Capture the cell that displays the provided text and extract its (x, y) central coordinate. 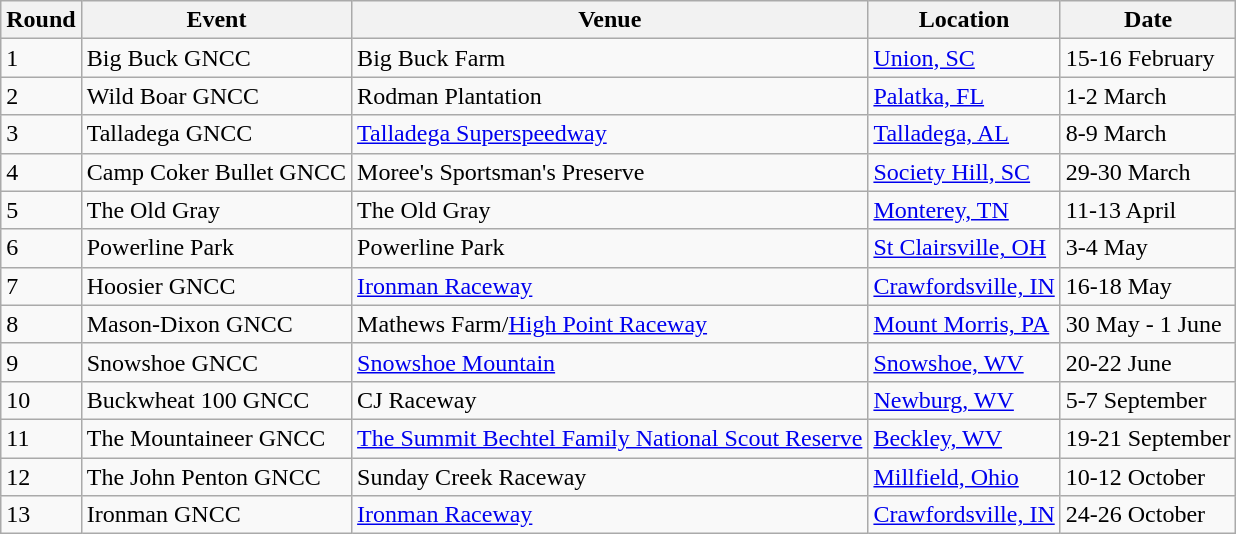
3 (41, 134)
Mount Morris, PA (964, 324)
12 (41, 477)
Beckley, WV (964, 438)
20-22 June (1148, 362)
6 (41, 248)
11-13 April (1148, 210)
Event (216, 20)
Wild Boar GNCC (216, 96)
Date (1148, 20)
19-21 September (1148, 438)
15-16 February (1148, 58)
4 (41, 172)
Snowshoe Mountain (610, 362)
Newburg, WV (964, 400)
Mason-Dixon GNCC (216, 324)
Snowshoe, WV (964, 362)
The Summit Bechtel Family National Scout Reserve (610, 438)
Sunday Creek Raceway (610, 477)
Mathews Farm/High Point Raceway (610, 324)
Camp Coker Bullet GNCC (216, 172)
The John Penton GNCC (216, 477)
Round (41, 20)
13 (41, 515)
Union, SC (964, 58)
Talladega GNCC (216, 134)
10-12 October (1148, 477)
24-26 October (1148, 515)
30 May - 1 June (1148, 324)
Big Buck Farm (610, 58)
Location (964, 20)
29-30 March (1148, 172)
Moree's Sportsman's Preserve (610, 172)
1 (41, 58)
10 (41, 400)
Snowshoe GNCC (216, 362)
8 (41, 324)
Millfield, Ohio (964, 477)
Ironman GNCC (216, 515)
Monterey, TN (964, 210)
CJ Raceway (610, 400)
Society Hill, SC (964, 172)
7 (41, 286)
Big Buck GNCC (216, 58)
Talladega, AL (964, 134)
5-7 September (1148, 400)
Palatka, FL (964, 96)
Talladega Superspeedway (610, 134)
11 (41, 438)
Buckwheat 100 GNCC (216, 400)
2 (41, 96)
Rodman Plantation (610, 96)
3-4 May (1148, 248)
16-18 May (1148, 286)
St Clairsville, OH (964, 248)
Venue (610, 20)
5 (41, 210)
The Mountaineer GNCC (216, 438)
1-2 March (1148, 96)
9 (41, 362)
Hoosier GNCC (216, 286)
8-9 March (1148, 134)
